Identify which cell holds the provided text, then report its (X, Y) central coordinate. 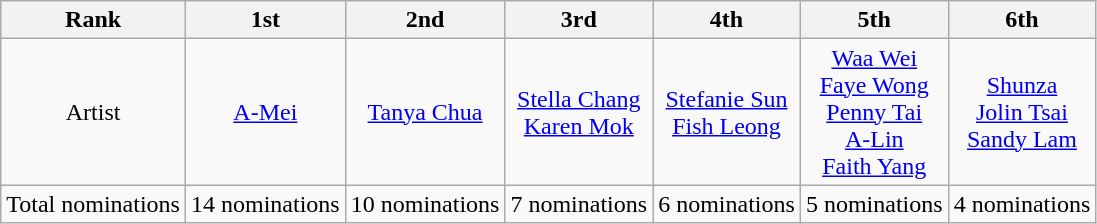
Stefanie SunFish Leong (727, 112)
5th (874, 20)
ShunzaJolin TsaiSandy Lam (1022, 112)
6 nominations (727, 204)
4 nominations (1022, 204)
2nd (425, 20)
Total nominations (94, 204)
4th (727, 20)
14 nominations (265, 204)
A-Mei (265, 112)
5 nominations (874, 204)
10 nominations (425, 204)
Waa WeiFaye WongPenny TaiA-LinFaith Yang (874, 112)
6th (1022, 20)
Artist (94, 112)
Stella ChangKaren Mok (579, 112)
Rank (94, 20)
7 nominations (579, 204)
Tanya Chua (425, 112)
3rd (579, 20)
1st (265, 20)
